Scan for the cell matching the given text and deliver its [x, y] coordinate at center. 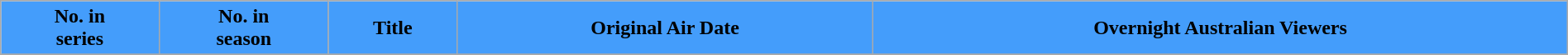
Title [392, 28]
Overnight Australian Viewers [1221, 28]
No. inseries [79, 28]
No. inseason [243, 28]
Original Air Date [665, 28]
